Output the (x, y) coordinate of the center of the cell containing the given text.  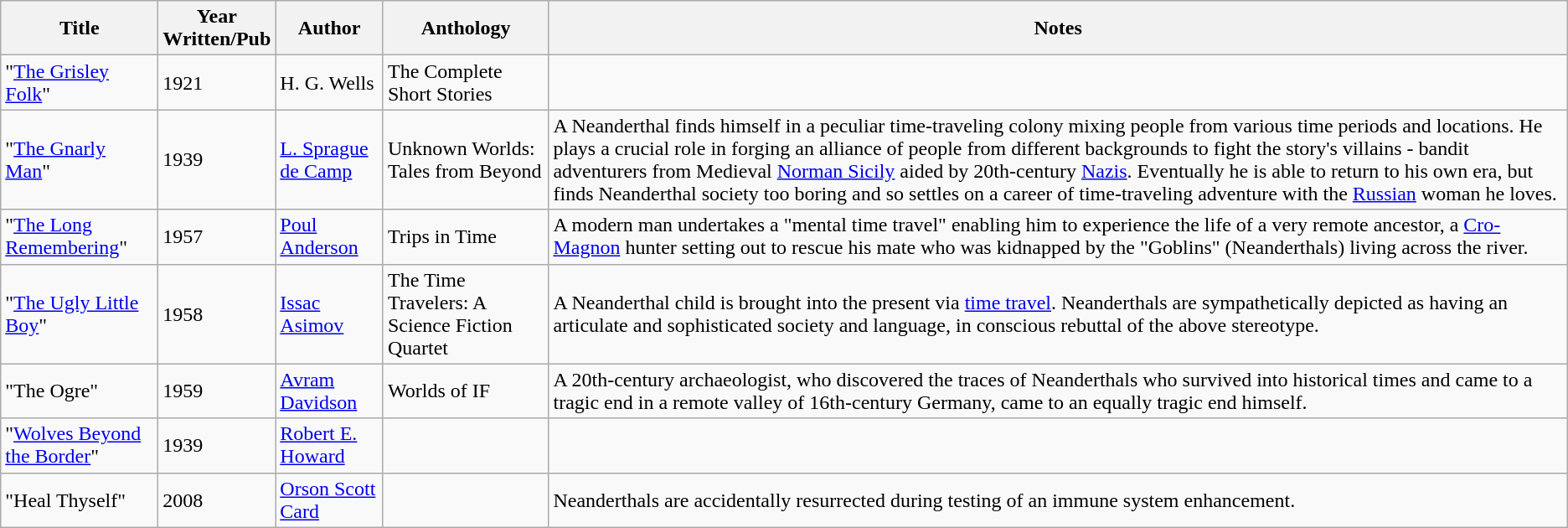
Issac Asimov (330, 313)
Anthology (466, 28)
1957 (217, 236)
"The Long Remembering" (80, 236)
Unknown Worlds: Tales from Beyond (466, 159)
"The Ogre" (80, 391)
"The Ugly Little Boy" (80, 313)
Avram Davidson (330, 391)
2008 (217, 500)
Notes (1058, 28)
The Time Travelers: A Science Fiction Quartet (466, 313)
L. Sprague de Camp (330, 159)
YearWritten/Pub (217, 28)
Neanderthals are accidentally resurrected during testing of an immune system enhancement. (1058, 500)
Title (80, 28)
Trips in Time (466, 236)
The Complete Short Stories (466, 82)
Author (330, 28)
Robert E. Howard (330, 446)
"Heal Thyself" (80, 500)
1959 (217, 391)
1921 (217, 82)
Poul Anderson (330, 236)
H. G. Wells (330, 82)
Orson Scott Card (330, 500)
"The Grisley Folk" (80, 82)
1958 (217, 313)
"The Gnarly Man" (80, 159)
"Wolves Beyond the Border" (80, 446)
Worlds of IF (466, 391)
